Locate the cell with the specified text and output its (X, Y) center coordinate. 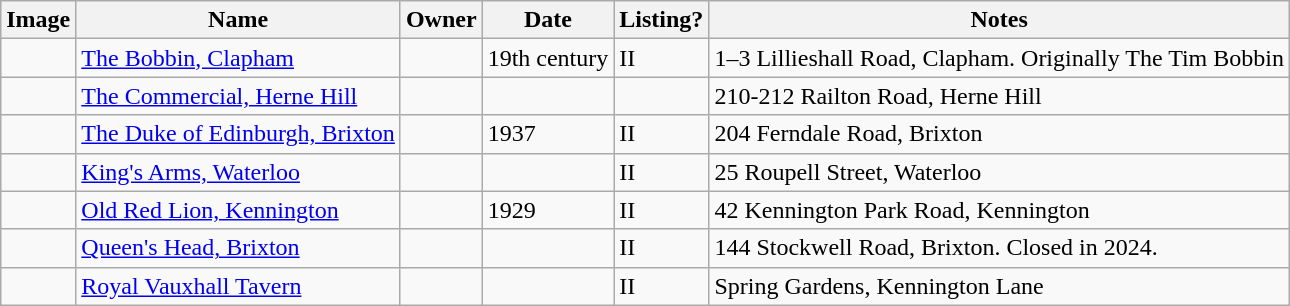
1–3 Lillieshall Road, Clapham. Originally The Tim Bobbin (1000, 58)
Queen's Head, Brixton (238, 248)
The Duke of Edinburgh, Brixton (238, 134)
Date (548, 20)
1937 (548, 134)
The Commercial, Herne Hill (238, 96)
Listing? (662, 20)
Owner (441, 20)
19th century (548, 58)
Royal Vauxhall Tavern (238, 286)
Name (238, 20)
204 Ferndale Road, Brixton (1000, 134)
King's Arms, Waterloo (238, 172)
42 Kennington Park Road, Kennington (1000, 210)
144 Stockwell Road, Brixton. Closed in 2024. (1000, 248)
The Bobbin, Clapham (238, 58)
Image (38, 20)
1929 (548, 210)
Spring Gardens, Kennington Lane (1000, 286)
Old Red Lion, Kennington (238, 210)
210-212 Railton Road, Herne Hill (1000, 96)
Notes (1000, 20)
25 Roupell Street, Waterloo (1000, 172)
